Return (X, Y) of the center of cell containing provided text 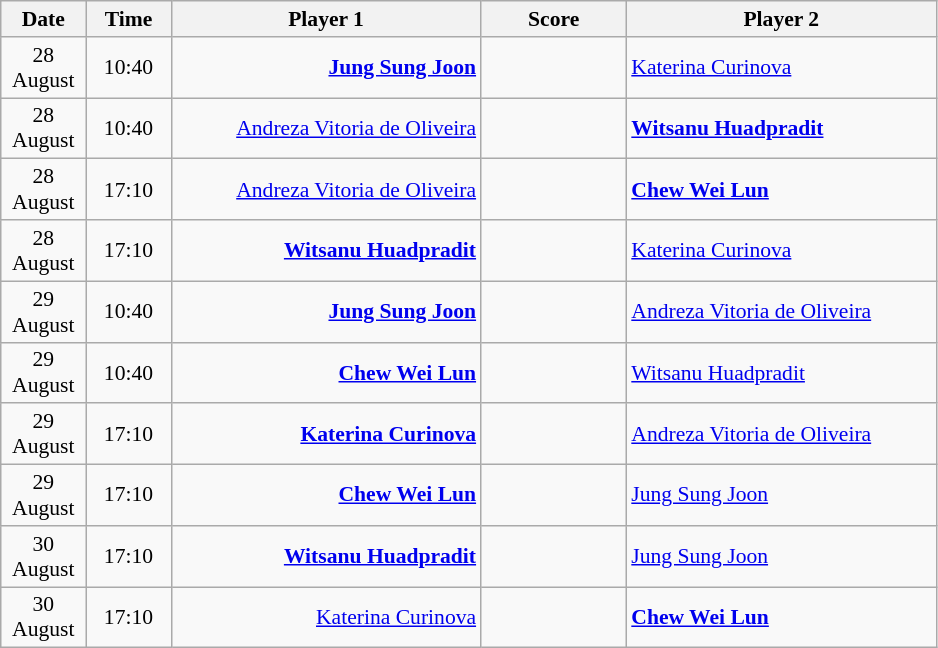
Date (44, 19)
Score (554, 19)
Time (128, 19)
Player 1 (326, 19)
Player 2 (781, 19)
